Locate the cell with the specified text and output its [X, Y] center coordinate. 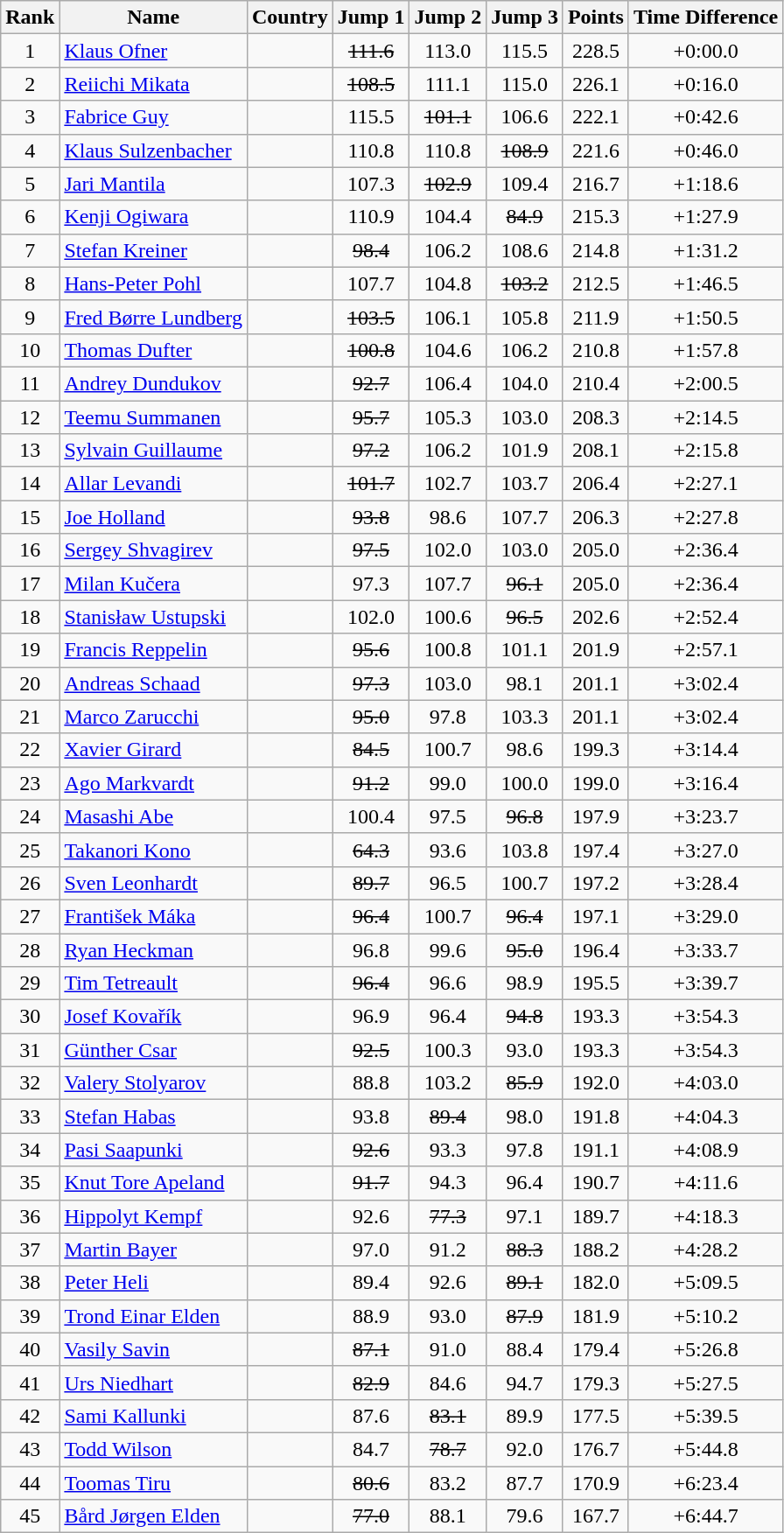
Jari Mantila [154, 184]
177.5 [595, 1416]
41 [30, 1382]
104.0 [525, 383]
167.7 [595, 1516]
Jump 2 [448, 17]
+5:26.8 [705, 1349]
179.3 [595, 1382]
Knut Tore Apeland [154, 1183]
Fred Børre Lundberg [154, 317]
+2:00.5 [705, 383]
96.9 [371, 1017]
Teemu Summanen [154, 417]
Hippolyt Kempf [154, 1216]
79.6 [525, 1516]
Günther Csar [154, 1050]
96.1 [525, 584]
214.8 [595, 250]
Xavier Girard [154, 750]
197.4 [595, 850]
181.9 [595, 1316]
Takanori Kono [154, 850]
83.2 [448, 1483]
Hans-Peter Pohl [154, 283]
+1:31.2 [705, 250]
100.3 [448, 1050]
Stanisław Ustupski [154, 617]
206.4 [595, 484]
Toomas Tiru [154, 1483]
Country [290, 17]
7 [30, 250]
91.0 [448, 1349]
210.8 [595, 350]
212.5 [595, 283]
+1:57.8 [705, 350]
197.1 [595, 916]
3 [30, 117]
89.9 [525, 1416]
226.1 [595, 84]
36 [30, 1216]
30 [30, 1017]
106.6 [525, 117]
Andreas Schaad [154, 683]
26 [30, 883]
87.9 [525, 1316]
101.9 [525, 451]
+0:46.0 [705, 150]
Sami Kallunki [154, 1416]
206.3 [595, 517]
+4:08.9 [705, 1150]
+1:27.9 [705, 217]
Pasi Saapunki [154, 1150]
191.8 [595, 1116]
1 [30, 51]
92.7 [371, 383]
208.1 [595, 451]
211.9 [595, 317]
35 [30, 1183]
Vasily Savin [154, 1349]
+5:44.8 [705, 1449]
197.9 [595, 816]
6 [30, 217]
88.3 [525, 1249]
113.0 [448, 51]
2 [30, 84]
Urs Niedhart [154, 1382]
25 [30, 850]
+3:39.7 [705, 983]
99.6 [448, 949]
93.3 [448, 1150]
216.7 [595, 184]
+2:14.5 [705, 417]
103.7 [525, 484]
95.6 [371, 650]
94.8 [525, 1017]
21 [30, 717]
Marco Zarucchi [154, 717]
10 [30, 350]
14 [30, 484]
115.0 [525, 84]
+2:27.8 [705, 517]
199.3 [595, 750]
77.3 [448, 1216]
Thomas Dufter [154, 350]
84.5 [371, 750]
24 [30, 816]
104.4 [448, 217]
19 [30, 650]
100.4 [371, 816]
101.7 [371, 484]
100.0 [525, 783]
107.3 [371, 184]
+2:52.4 [705, 617]
103.3 [525, 717]
40 [30, 1349]
108.5 [371, 84]
+1:50.5 [705, 317]
179.4 [595, 1349]
Reiichi Mikata [154, 84]
Ryan Heckman [154, 949]
84.6 [448, 1382]
43 [30, 1449]
103.5 [371, 317]
+5:39.5 [705, 1416]
+6:44.7 [705, 1516]
210.4 [595, 383]
5 [30, 184]
104.8 [448, 283]
Peter Heli [154, 1283]
Kenji Ogiwara [154, 217]
Martin Bayer [154, 1249]
85.9 [525, 1083]
103.8 [525, 850]
228.5 [595, 51]
196.4 [595, 949]
Josef Kovařík [154, 1017]
Andrey Dundukov [154, 383]
4 [30, 150]
+1:18.6 [705, 184]
12 [30, 417]
96.6 [448, 983]
108.9 [525, 150]
199.0 [595, 783]
+0:42.6 [705, 117]
195.5 [595, 983]
Stefan Kreiner [154, 250]
87.6 [371, 1416]
+5:10.2 [705, 1316]
111.1 [448, 84]
44 [30, 1483]
31 [30, 1050]
Joe Holland [154, 517]
42 [30, 1416]
Klaus Sulzenbacher [154, 150]
Jump 3 [525, 17]
Bård Jørgen Elden [154, 1516]
97.2 [371, 451]
84.7 [371, 1449]
+4:03.0 [705, 1083]
77.0 [371, 1516]
Sylvain Guillaume [154, 451]
215.3 [595, 217]
92.0 [525, 1449]
88.8 [371, 1083]
94.7 [525, 1382]
Fabrice Guy [154, 117]
91.7 [371, 1183]
192.0 [595, 1083]
190.7 [595, 1183]
182.0 [595, 1283]
+3:16.4 [705, 783]
18 [30, 617]
+4:18.3 [705, 1216]
98.0 [525, 1116]
Jump 1 [371, 17]
Valery Stolyarov [154, 1083]
108.6 [525, 250]
Points [595, 17]
34 [30, 1150]
+4:11.6 [705, 1183]
Klaus Ofner [154, 51]
83.1 [448, 1416]
František Máka [154, 916]
20 [30, 683]
Sergey Shvagirev [154, 550]
22 [30, 750]
+5:27.5 [705, 1382]
45 [30, 1516]
102.7 [448, 484]
109.4 [525, 184]
88.1 [448, 1516]
78.7 [448, 1449]
23 [30, 783]
+3:14.4 [705, 750]
87.1 [371, 1349]
Trond Einar Elden [154, 1316]
Francis Reppelin [154, 650]
87.7 [525, 1483]
99.0 [448, 783]
64.3 [371, 850]
11 [30, 383]
27 [30, 916]
221.6 [595, 150]
93.6 [448, 850]
+3:33.7 [705, 949]
+2:15.8 [705, 451]
197.2 [595, 883]
13 [30, 451]
222.1 [595, 117]
176.7 [595, 1449]
Todd Wilson [154, 1449]
Name [154, 17]
+5:09.5 [705, 1283]
+4:04.3 [705, 1116]
98.9 [525, 983]
29 [30, 983]
+2:27.1 [705, 484]
188.2 [595, 1249]
88.4 [525, 1349]
105.8 [525, 317]
+3:23.7 [705, 816]
+0:16.0 [705, 84]
80.6 [371, 1483]
189.7 [595, 1216]
38 [30, 1283]
105.3 [448, 417]
82.9 [371, 1382]
16 [30, 550]
+0:00.0 [705, 51]
89.1 [525, 1283]
Time Difference [705, 17]
+1:46.5 [705, 283]
Allar Levandi [154, 484]
Masashi Abe [154, 816]
15 [30, 517]
9 [30, 317]
98.4 [371, 250]
100.6 [448, 617]
98.1 [525, 683]
39 [30, 1316]
+3:28.4 [705, 883]
Sven Leonhardt [154, 883]
202.6 [595, 617]
Rank [30, 17]
97.0 [371, 1249]
Tim Tetreault [154, 983]
+2:57.1 [705, 650]
37 [30, 1249]
17 [30, 584]
104.6 [448, 350]
88.9 [371, 1316]
8 [30, 283]
+3:27.0 [705, 850]
33 [30, 1116]
+6:23.4 [705, 1483]
106.1 [448, 317]
84.9 [525, 217]
+3:29.0 [705, 916]
208.3 [595, 417]
97.1 [525, 1216]
Milan Kučera [154, 584]
102.9 [448, 184]
Stefan Habas [154, 1116]
Ago Markvardt [154, 783]
111.6 [371, 51]
201.9 [595, 650]
110.9 [371, 217]
94.3 [448, 1183]
191.1 [595, 1150]
95.7 [371, 417]
89.7 [371, 883]
+4:28.2 [705, 1249]
170.9 [595, 1483]
92.5 [371, 1050]
32 [30, 1083]
106.4 [448, 383]
28 [30, 949]
